Identify which cell holds the provided text, then report its [x, y] central coordinate. 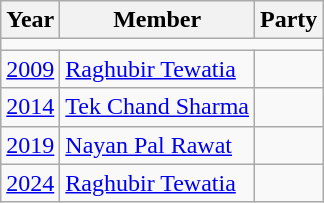
2024 [30, 183]
2009 [30, 69]
Year [30, 20]
Nayan Pal Rawat [158, 145]
Party [288, 20]
2019 [30, 145]
Tek Chand Sharma [158, 107]
2014 [30, 107]
Member [158, 20]
